Return [x, y] of the center of cell containing provided text 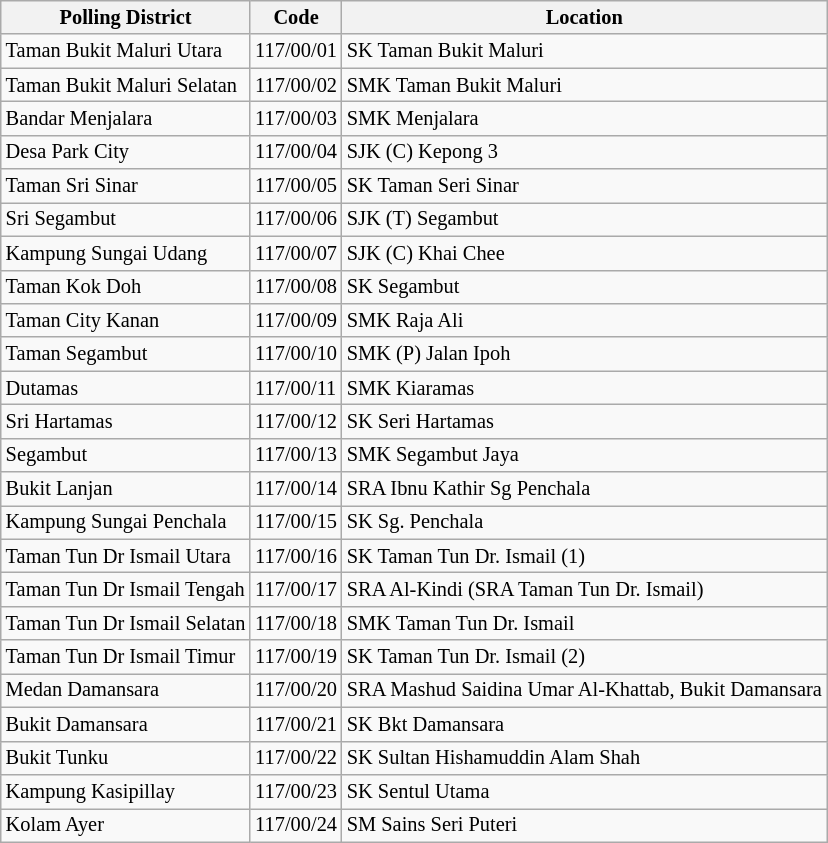
Sri Hartamas [126, 421]
Segambut [126, 455]
SK Segambut [584, 287]
Taman Tun Dr Ismail Tengah [126, 589]
117/00/17 [296, 589]
SK Taman Tun Dr. Ismail (2) [584, 657]
117/00/16 [296, 556]
Taman Sri Sinar [126, 186]
Taman Bukit Maluri Utara [126, 51]
SMK Taman Bukit Maluri [584, 85]
Taman Bukit Maluri Selatan [126, 85]
Kolam Ayer [126, 825]
SM Sains Seri Puteri [584, 825]
SMK Kiaramas [584, 388]
SJK (T) Segambut [584, 219]
SMK (P) Jalan Ipoh [584, 354]
117/00/14 [296, 489]
SK Sentul Utama [584, 791]
SMK Segambut Jaya [584, 455]
SMK Raja Ali [584, 320]
Medan Damansara [126, 690]
SK Seri Hartamas [584, 421]
SMK Taman Tun Dr. Ismail [584, 623]
117/00/20 [296, 690]
117/00/11 [296, 388]
117/00/15 [296, 522]
Taman Tun Dr Ismail Selatan [126, 623]
117/00/21 [296, 724]
Polling District [126, 17]
117/00/05 [296, 186]
Bandar Menjalara [126, 118]
Kampung Kasipillay [126, 791]
SK Taman Seri Sinar [584, 186]
117/00/19 [296, 657]
117/00/12 [296, 421]
Taman Tun Dr Ismail Timur [126, 657]
117/00/09 [296, 320]
117/00/23 [296, 791]
SJK (C) Kepong 3 [584, 152]
117/00/03 [296, 118]
Taman City Kanan [126, 320]
SMK Menjalara [584, 118]
Desa Park City [126, 152]
Taman Segambut [126, 354]
SK Bkt Damansara [584, 724]
117/00/13 [296, 455]
SRA Ibnu Kathir Sg Penchala [584, 489]
Taman Kok Doh [126, 287]
117/00/01 [296, 51]
117/00/24 [296, 825]
Bukit Lanjan [126, 489]
117/00/06 [296, 219]
Sri Segambut [126, 219]
117/00/04 [296, 152]
Code [296, 17]
SK Taman Bukit Maluri [584, 51]
SK Sultan Hishamuddin Alam Shah [584, 758]
117/00/18 [296, 623]
117/00/10 [296, 354]
SRA Mashud Saidina Umar Al-Khattab, Bukit Damansara [584, 690]
SRA Al-Kindi (SRA Taman Tun Dr. Ismail) [584, 589]
Bukit Tunku [126, 758]
Dutamas [126, 388]
Taman Tun Dr Ismail Utara [126, 556]
117/00/22 [296, 758]
SK Taman Tun Dr. Ismail (1) [584, 556]
117/00/08 [296, 287]
Location [584, 17]
117/00/02 [296, 85]
Kampung Sungai Penchala [126, 522]
Kampung Sungai Udang [126, 253]
SK Sg. Penchala [584, 522]
SJK (C) Khai Chee [584, 253]
Bukit Damansara [126, 724]
117/00/07 [296, 253]
